For the text-containing cell, return its midpoint in [x, y] coordinate format. 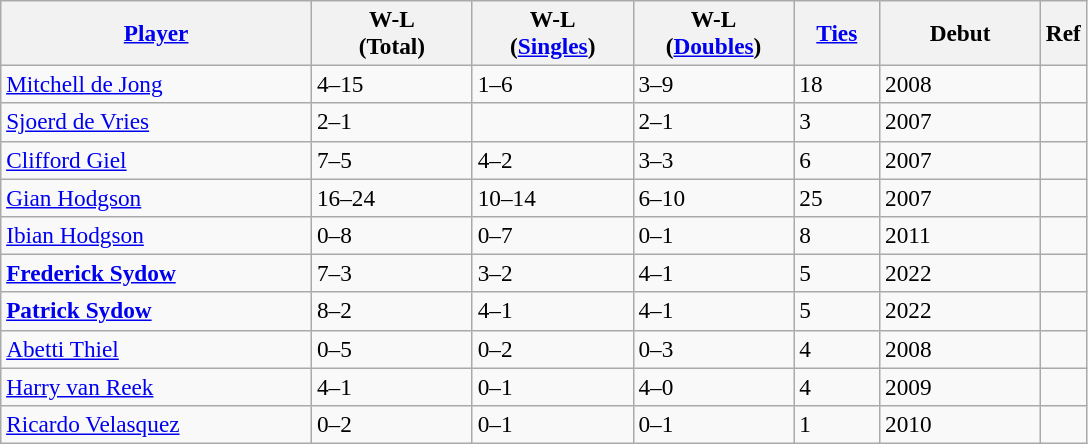
Frederick Sydow [156, 273]
3–9 [714, 84]
W-L(Doubles) [714, 32]
8–2 [392, 311]
3 [837, 122]
Ties [837, 32]
Player [156, 32]
Sjoerd de Vries [156, 122]
6–10 [714, 197]
Mitchell de Jong [156, 84]
Clifford Giel [156, 160]
16–24 [392, 197]
Patrick Sydow [156, 311]
0–7 [552, 235]
0–3 [714, 349]
1–6 [552, 84]
18 [837, 84]
10–14 [552, 197]
3–3 [714, 160]
4–15 [392, 84]
3–2 [552, 273]
4–0 [714, 386]
0–8 [392, 235]
6 [837, 160]
7–5 [392, 160]
0–5 [392, 349]
2009 [960, 386]
W-L(Singles) [552, 32]
Abetti Thiel [156, 349]
7–3 [392, 273]
Harry van Reek [156, 386]
W-L(Total) [392, 32]
Ibian Hodgson [156, 235]
2010 [960, 424]
25 [837, 197]
8 [837, 235]
2011 [960, 235]
1 [837, 424]
Gian Hodgson [156, 197]
4–2 [552, 160]
Debut [960, 32]
Ref [1063, 32]
Ricardo Velasquez [156, 424]
